Extract the (X, Y) coordinate from the center of the cell holding the provided text.  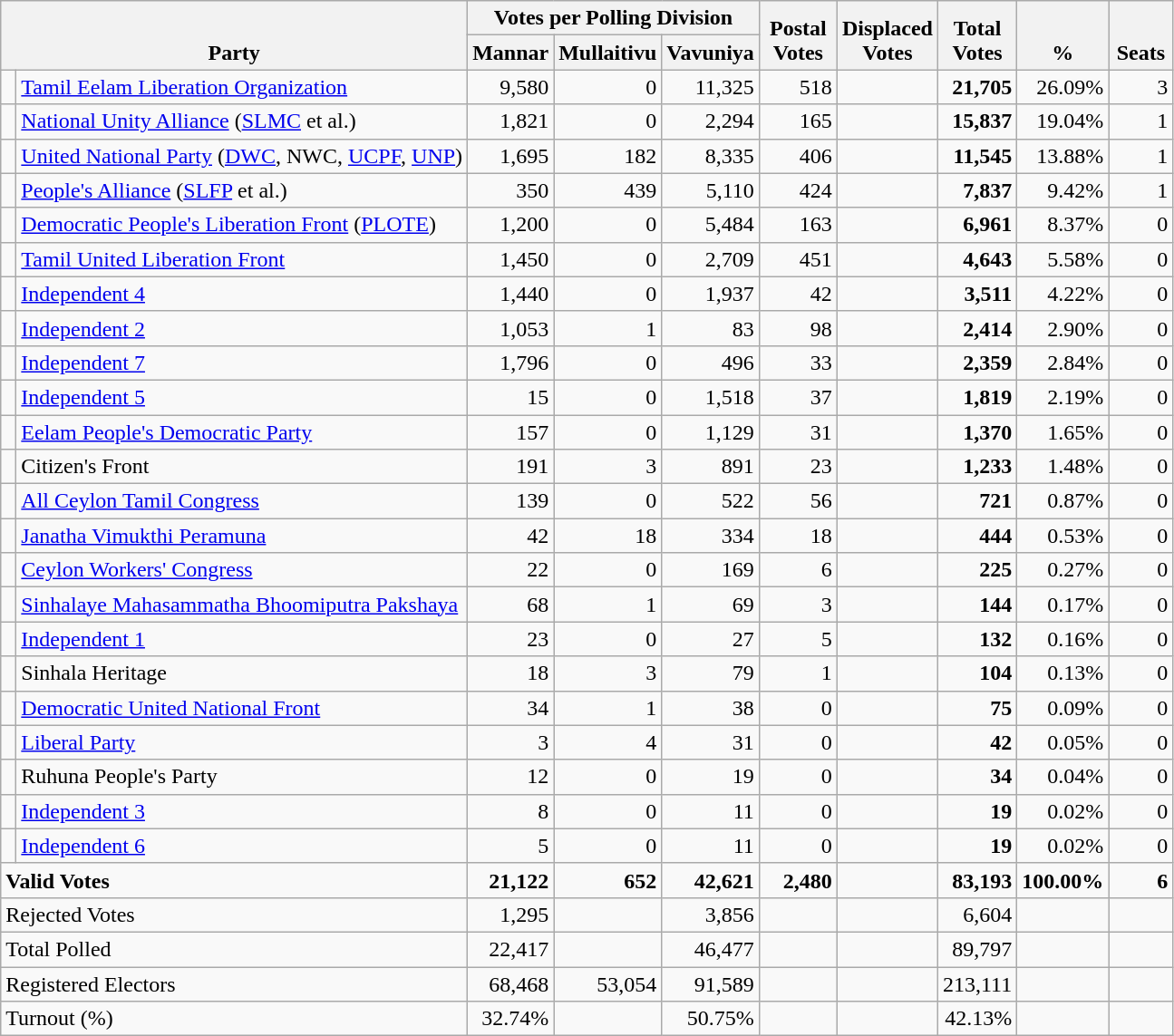
19.04% (1062, 121)
1,295 (511, 915)
0.16% (1062, 639)
Independent 1 (242, 639)
1,450 (511, 259)
1,440 (511, 294)
0.05% (1062, 742)
46,477 (711, 949)
Independent 6 (242, 846)
Total Polled (234, 949)
Mannar (511, 53)
15 (511, 397)
2,709 (711, 259)
1,695 (511, 156)
79 (711, 673)
213,111 (977, 983)
350 (511, 190)
0.09% (1062, 708)
424 (798, 190)
406 (798, 156)
4,643 (977, 259)
2.19% (1062, 397)
163 (798, 225)
Ceylon Workers' Congress (242, 570)
Registered Electors (234, 983)
3,511 (977, 294)
83,193 (977, 880)
Party (234, 35)
169 (711, 570)
38 (711, 708)
83 (711, 328)
1,937 (711, 294)
Seats (1140, 35)
721 (977, 501)
Votes per Polling Division (614, 18)
182 (607, 156)
% (1062, 35)
7,837 (977, 190)
15,837 (977, 121)
518 (798, 87)
2,294 (711, 121)
50.75% (711, 1019)
9.42% (1062, 190)
891 (711, 467)
100.00% (1062, 880)
2,359 (977, 363)
2.84% (1062, 363)
191 (511, 467)
0.04% (1062, 777)
32.74% (511, 1019)
Total Votes (977, 35)
People's Alliance (SLFP et al.) (242, 190)
444 (977, 536)
1,796 (511, 363)
Rejected Votes (234, 915)
National Unity Alliance (SLMC et al.) (242, 121)
27 (711, 639)
8,335 (711, 156)
Liberal Party (242, 742)
Janatha Vimukthi Peramuna (242, 536)
Ruhuna People's Party (242, 777)
1,129 (711, 432)
132 (977, 639)
21,705 (977, 87)
144 (977, 605)
11,325 (711, 87)
1,053 (511, 328)
0.87% (1062, 501)
91,589 (711, 983)
13.88% (1062, 156)
1,233 (977, 467)
Turnout (%) (234, 1019)
68,468 (511, 983)
8.37% (1062, 225)
United National Party (DWC, NWC, UCPF, UNP) (242, 156)
21,122 (511, 880)
6,604 (977, 915)
5,484 (711, 225)
165 (798, 121)
Independent 5 (242, 397)
98 (798, 328)
Tamil Eelam Liberation Organization (242, 87)
11,545 (977, 156)
225 (977, 570)
1,370 (977, 432)
22,417 (511, 949)
451 (798, 259)
6,961 (977, 225)
56 (798, 501)
1,518 (711, 397)
1,200 (511, 225)
0.13% (1062, 673)
Independent 4 (242, 294)
2,414 (977, 328)
1.48% (1062, 467)
3,856 (711, 915)
2,480 (798, 880)
9,580 (511, 87)
89,797 (977, 949)
652 (607, 880)
4.22% (1062, 294)
75 (977, 708)
Citizen's Front (242, 467)
Vavuniya (711, 53)
0.53% (1062, 536)
Eelam People's Democratic Party (242, 432)
Valid Votes (234, 880)
1.65% (1062, 432)
Sinhala Heritage (242, 673)
439 (607, 190)
104 (977, 673)
0.17% (1062, 605)
157 (511, 432)
37 (798, 397)
8 (511, 811)
5,110 (711, 190)
42,621 (711, 880)
DisplacedVotes (887, 35)
5.58% (1062, 259)
1,821 (511, 121)
Mullaitivu (607, 53)
Sinhalaye Mahasammatha Bhoomiputra Pakshaya (242, 605)
26.09% (1062, 87)
2.90% (1062, 328)
68 (511, 605)
496 (711, 363)
33 (798, 363)
53,054 (607, 983)
22 (511, 570)
0.27% (1062, 570)
All Ceylon Tamil Congress (242, 501)
69 (711, 605)
522 (711, 501)
Independent 7 (242, 363)
334 (711, 536)
Independent 2 (242, 328)
4 (607, 742)
1,819 (977, 397)
42.13% (977, 1019)
139 (511, 501)
12 (511, 777)
PostalVotes (798, 35)
Democratic People's Liberation Front (PLOTE) (242, 225)
Independent 3 (242, 811)
Tamil United Liberation Front (242, 259)
Democratic United National Front (242, 708)
